Detect which cell encompasses the target text, then output its (x, y) center coordinate. 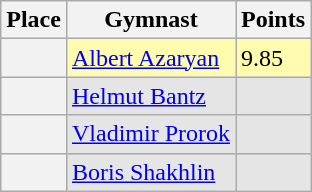
Points (274, 20)
Albert Azaryan (150, 58)
9.85 (274, 58)
Boris Shakhlin (150, 172)
Place (34, 20)
Gymnast (150, 20)
Vladimir Prorok (150, 134)
Helmut Bantz (150, 96)
